Locate the cell with the specified text and output its (X, Y) center coordinate. 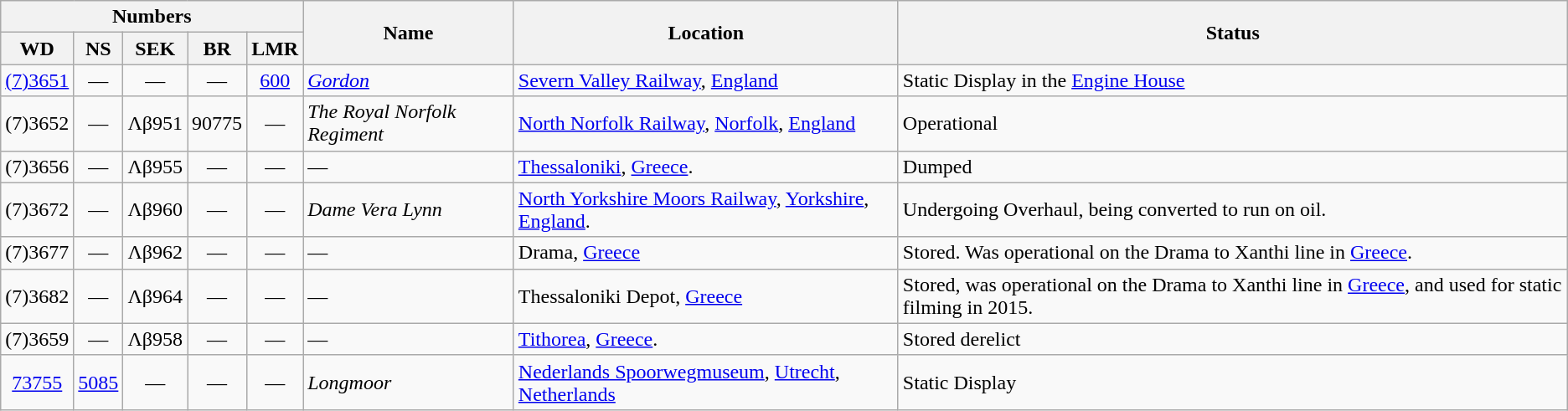
(7)3682 (37, 296)
(7)3659 (37, 339)
(7)3656 (37, 167)
WD (37, 49)
73755 (37, 382)
(7)3651 (37, 80)
The Royal Norfolk Regiment (409, 124)
Thessaloniki Depot, Greece (705, 296)
Nederlands Spoorwegmuseum, Utrecht, Netherlands (705, 382)
Longmoor (409, 382)
North Yorkshire Moors Railway, Yorkshire, England. (705, 209)
Drama, Greece (705, 253)
(7)3652 (37, 124)
(7)3677 (37, 253)
Tithorea, Greece. (705, 339)
SEK (156, 49)
Λβ955 (156, 167)
Location (705, 33)
Λβ958 (156, 339)
90775 (218, 124)
Stored, was operational on the Drama to Xanthi line in Greece, and used for static filming in 2015. (1233, 296)
Stored. Was operational on the Drama to Xanthi line in Greece. (1233, 253)
Static Display in the Engine House (1233, 80)
Λβ964 (156, 296)
Λβ962 (156, 253)
(7)3672 (37, 209)
Λβ960 (156, 209)
Operational (1233, 124)
5085 (99, 382)
BR (218, 49)
600 (275, 80)
Thessaloniki, Greece. (705, 167)
Undergoing Overhaul, being converted to run on oil. (1233, 209)
Λβ951 (156, 124)
Gordon (409, 80)
Static Display (1233, 382)
NS (99, 49)
Dame Vera Lynn (409, 209)
LMR (275, 49)
Severn Valley Railway, England (705, 80)
Stored derelict (1233, 339)
Status (1233, 33)
Name (409, 33)
Dumped (1233, 167)
Numbers (152, 17)
North Norfolk Railway, Norfolk, England (705, 124)
